Search for the cell housing the specified text and yield its [x, y] center coordinate. 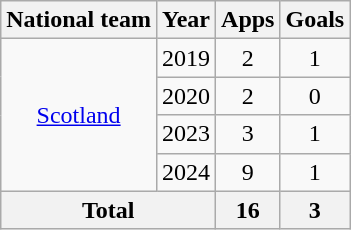
Year [186, 20]
2020 [186, 96]
2019 [186, 58]
16 [248, 210]
Total [108, 210]
National team [79, 20]
Scotland [79, 115]
Apps [248, 20]
Goals [315, 20]
2023 [186, 134]
0 [315, 96]
2024 [186, 172]
9 [248, 172]
